Provide the [X, Y] coordinate of the cell's center where the given text is located.  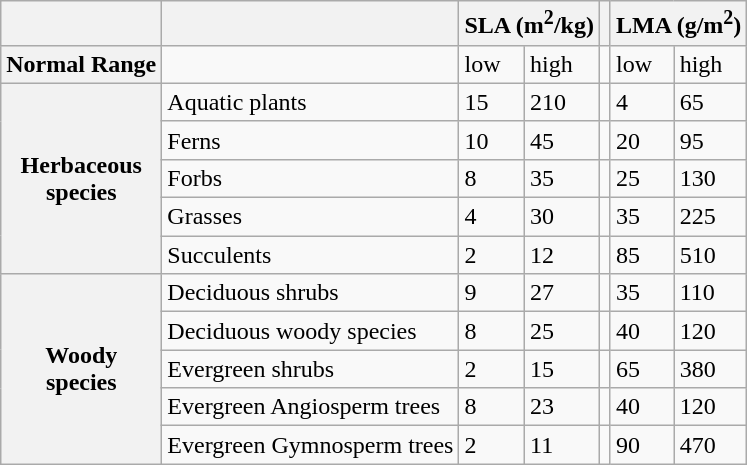
Evergreen Angiosperm trees [310, 407]
130 [710, 178]
510 [710, 255]
23 [562, 407]
45 [562, 140]
210 [562, 102]
Deciduous woody species [310, 331]
Evergreen Gymnosperm trees [310, 445]
10 [492, 140]
380 [710, 369]
Grasses [310, 217]
27 [562, 293]
Succulents [310, 255]
Evergreen shrubs [310, 369]
11 [562, 445]
Normal Range [82, 64]
Herbaceousspecies [82, 178]
Forbs [310, 178]
470 [710, 445]
95 [710, 140]
12 [562, 255]
Woodyspecies [82, 369]
90 [642, 445]
Deciduous shrubs [310, 293]
30 [562, 217]
Aquatic plants [310, 102]
85 [642, 255]
LMA (g/m2) [678, 24]
110 [710, 293]
20 [642, 140]
SLA (m2/kg) [529, 24]
225 [710, 217]
Ferns [310, 140]
9 [492, 293]
